From the cell containing the given text, extract its center point as [x, y] coordinate. 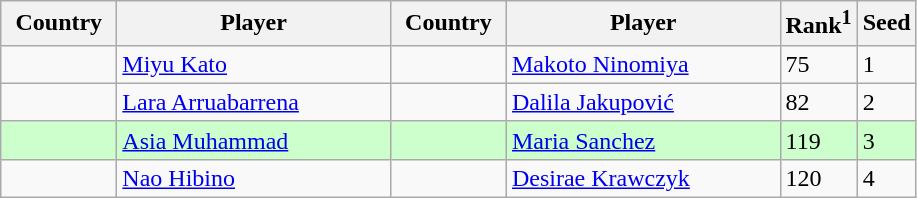
Rank1 [818, 24]
3 [886, 140]
2 [886, 102]
Lara Arruabarrena [254, 102]
120 [818, 178]
Seed [886, 24]
119 [818, 140]
Desirae Krawczyk [643, 178]
75 [818, 64]
Asia Muhammad [254, 140]
1 [886, 64]
Maria Sanchez [643, 140]
82 [818, 102]
4 [886, 178]
Miyu Kato [254, 64]
Dalila Jakupović [643, 102]
Makoto Ninomiya [643, 64]
Nao Hibino [254, 178]
